Locate the cell with the specified text and output its (X, Y) center coordinate. 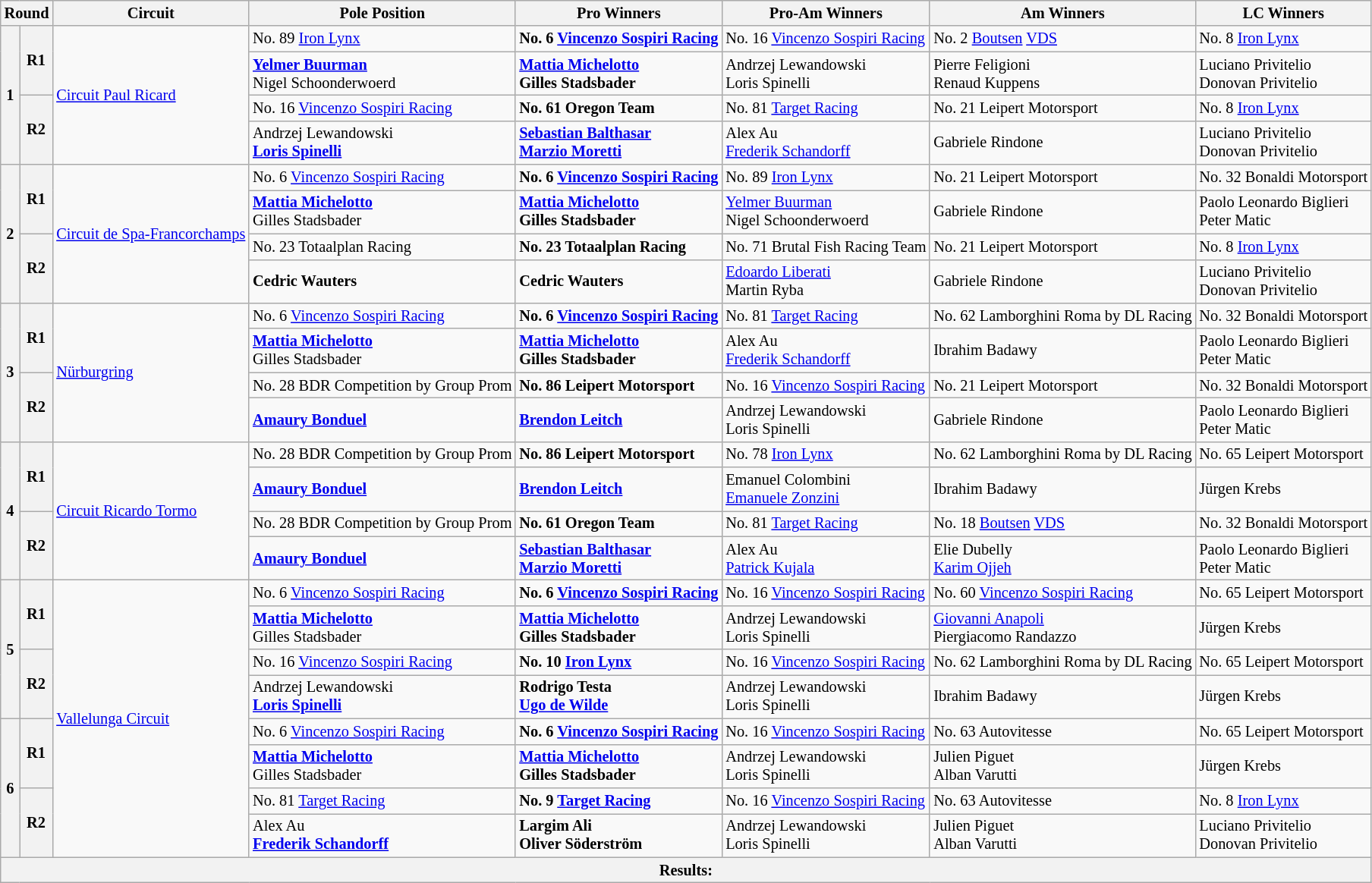
Circuit (150, 13)
1 (11, 96)
Results: (686, 870)
No. 10 Iron Lynx (618, 662)
Nürburgring (150, 372)
5 (11, 649)
No. 2 Boutsen VDS (1062, 39)
Largim Ali Oliver Söderström (618, 835)
Pro-Am Winners (826, 13)
Round (27, 13)
Pro Winners (618, 13)
No. 78 Iron Lynx (826, 454)
Rodrigo Testa Ugo de Wilde (618, 696)
No. 71 Brutal Fish Racing Team (826, 247)
Circuit Paul Ricard (150, 96)
3 (11, 372)
Emanuel Colombini Emanuele Zonzini (826, 489)
Pole Position (382, 13)
Am Winners (1062, 13)
Vallelunga Circuit (150, 718)
6 (11, 787)
Elie Dubelly Karim Ojjeh (1062, 558)
LC Winners (1283, 13)
Circuit de Spa-Francorchamps (150, 234)
2 (11, 234)
Alex Au Patrick Kujala (826, 558)
4 (11, 511)
Pierre Feligioni Renaud Kuppens (1062, 74)
Edoardo Liberati Martin Ryba (826, 281)
No. 60 Vincenzo Sospiri Racing (1062, 592)
Circuit Ricardo Tormo (150, 511)
No. 18 Boutsen VDS (1062, 523)
Giovanni Anapoli Piergiacomo Randazzo (1062, 627)
No. 9 Target Racing (618, 800)
